Provide the [x, y] coordinate of the cell's center where the given text is located.  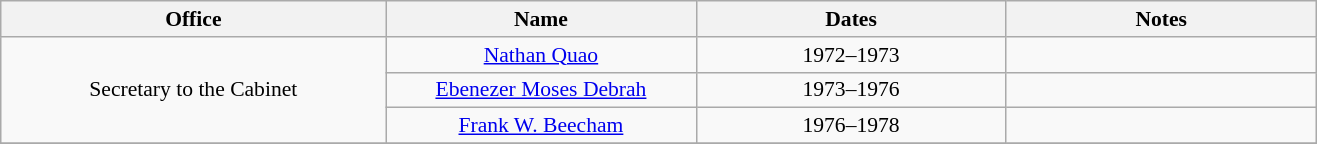
Notes [1161, 19]
Frank W. Beecham [541, 126]
Dates [851, 19]
1972–1973 [851, 55]
1973–1976 [851, 90]
Name [541, 19]
Secretary to the Cabinet [194, 90]
Ebenezer Moses Debrah [541, 90]
Office [194, 19]
1976–1978 [851, 126]
Nathan Quao [541, 55]
